Capture the cell that displays the provided text and extract its (X, Y) central coordinate. 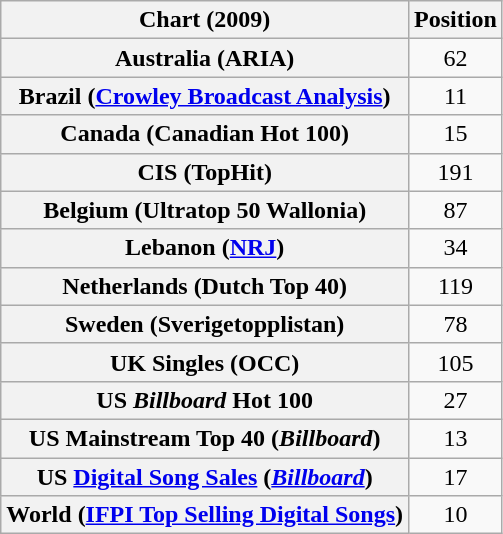
Brazil (Crowley Broadcast Analysis) (205, 96)
34 (456, 248)
Lebanon (NRJ) (205, 248)
119 (456, 286)
Australia (ARIA) (205, 58)
Chart (2009) (205, 20)
US Digital Song Sales (Billboard) (205, 477)
Canada (Canadian Hot 100) (205, 134)
15 (456, 134)
78 (456, 324)
US Billboard Hot 100 (205, 400)
UK Singles (OCC) (205, 362)
US Mainstream Top 40 (Billboard) (205, 438)
10 (456, 515)
27 (456, 400)
87 (456, 210)
11 (456, 96)
17 (456, 477)
62 (456, 58)
191 (456, 172)
CIS (TopHit) (205, 172)
105 (456, 362)
Sweden (Sverigetopplistan) (205, 324)
World (IFPI Top Selling Digital Songs) (205, 515)
Belgium (Ultratop 50 Wallonia) (205, 210)
Netherlands (Dutch Top 40) (205, 286)
13 (456, 438)
Position (456, 20)
